Provide the (x, y) coordinate of the cell's center where the given text is located.  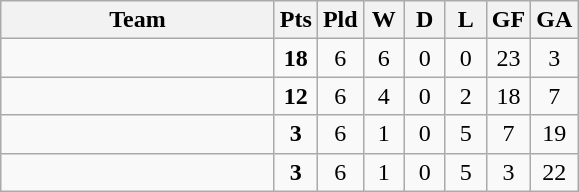
GA (554, 20)
4 (384, 96)
Team (138, 20)
W (384, 20)
GF (508, 20)
22 (554, 172)
23 (508, 58)
D (424, 20)
L (466, 20)
Pts (296, 20)
2 (466, 96)
12 (296, 96)
Pld (340, 20)
19 (554, 134)
